From the cell containing the given text, extract its center point as [X, Y] coordinate. 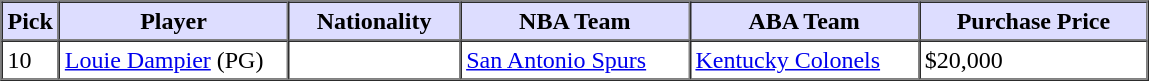
Player [174, 22]
Louie Dampier (PG) [174, 60]
Kentucky Colonels [804, 60]
NBA Team [574, 22]
ABA Team [804, 22]
Nationality [374, 22]
Pick [30, 22]
10 [30, 60]
Purchase Price [1034, 22]
$20,000 [1034, 60]
San Antonio Spurs [574, 60]
